Detect which cell encompasses the target text, then output its (X, Y) center coordinate. 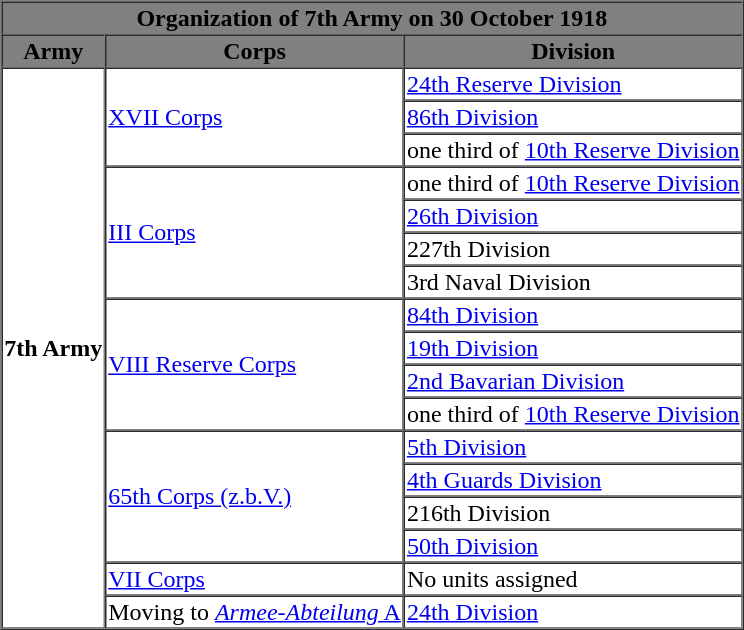
Organization of 7th Army on 30 October 1918 (372, 18)
24th Division (574, 612)
84th Division (574, 314)
3rd Naval Division (574, 282)
Moving to Armee-Abteilung A (254, 612)
4th Guards Division (574, 480)
2nd Bavarian Division (574, 380)
XVII Corps (254, 118)
5th Division (574, 446)
VII Corps (254, 578)
216th Division (574, 512)
227th Division (574, 248)
Army (53, 50)
No units assigned (574, 578)
24th Reserve Division (574, 84)
III Corps (254, 232)
7th Army (53, 348)
65th Corps (z.b.V.) (254, 496)
86th Division (574, 116)
19th Division (574, 348)
Division (574, 50)
Corps (254, 50)
50th Division (574, 546)
VIII Reserve Corps (254, 364)
26th Division (574, 216)
